Search for the cell housing the specified text and yield its [X, Y] center coordinate. 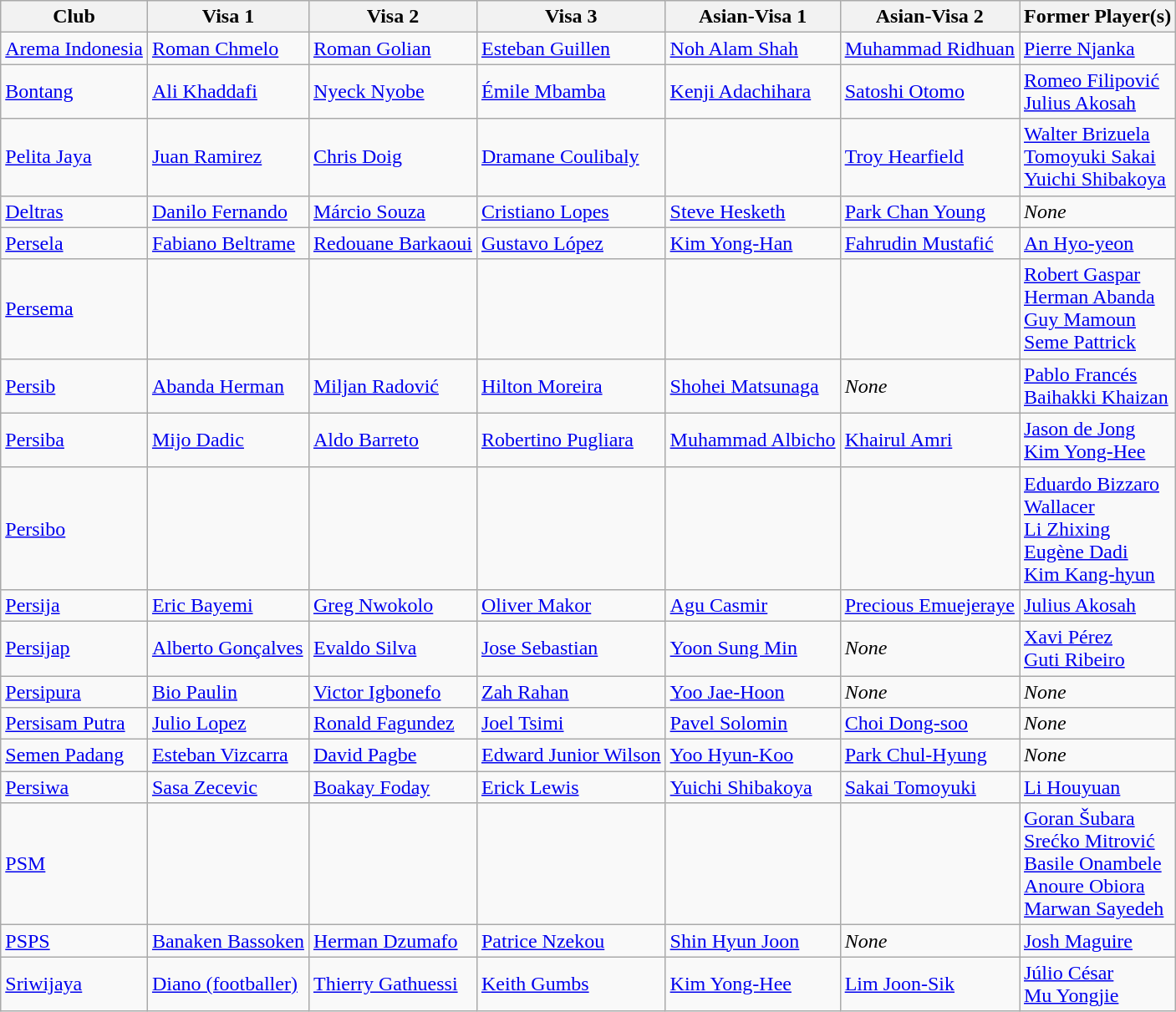
Josh Maguire [1098, 941]
Victor Igbonefo [393, 691]
David Pagbe [393, 755]
Arema Indonesia [74, 48]
Visa 3 [571, 17]
Lim Joon-Sik [929, 984]
Esteban Guillen [571, 48]
Bontang [74, 92]
Esteban Vizcarra [227, 755]
Kim Yong-Han [752, 243]
PSM [74, 864]
Émile Mbamba [571, 92]
Robert Gaspar Herman Abanda Guy Mamoun Seme Pattrick [1098, 309]
Jason de Jong Kim Yong-Hee [1098, 440]
Cristiano Lopes [571, 211]
Miljan Radović [393, 386]
Troy Hearfield [929, 157]
Julio Lopez [227, 724]
Pelita Jaya [74, 157]
Persisam Putra [74, 724]
Persibo [74, 528]
Bio Paulin [227, 691]
Agu Casmir [752, 605]
Banaken Bassoken [227, 941]
Nyeck Nyobe [393, 92]
Ali Khaddafi [227, 92]
Sriwijaya [74, 984]
Julius Akosah [1098, 605]
Herman Dzumafo [393, 941]
Persiba [74, 440]
Visa 1 [227, 17]
Erick Lewis [571, 787]
Aldo Barreto [393, 440]
Alberto Gonçalves [227, 648]
Yoo Hyun-Koo [752, 755]
Khairul Amri [929, 440]
Boakay Foday [393, 787]
Persijap [74, 648]
Steve Hesketh [752, 211]
Asian-Visa 2 [929, 17]
Yuichi Shibakoya [752, 787]
Persipura [74, 691]
Yoon Sung Min [752, 648]
Park Chan Young [929, 211]
Dramane Coulibaly [571, 157]
Hilton Moreira [571, 386]
Li Houyuan [1098, 787]
Shin Hyun Joon [752, 941]
Kim Yong-Hee [752, 984]
Gustavo López [571, 243]
Persiwa [74, 787]
Jose Sebastian [571, 648]
Choi Dong-soo [929, 724]
Precious Emuejeraye [929, 605]
Semen Padang [74, 755]
Zah Rahan [571, 691]
Romeo Filipović Julius Akosah [1098, 92]
Pablo Francés Baihakki Khaizan [1098, 386]
Roman Chmelo [227, 48]
Mijo Dadic [227, 440]
Fabiano Beltrame [227, 243]
Satoshi Otomo [929, 92]
Club [74, 17]
Redouane Barkaoui [393, 243]
Persib [74, 386]
Patrice Nzekou [571, 941]
Roman Golian [393, 48]
Walter Brizuela Tomoyuki Sakai Yuichi Shibakoya [1098, 157]
Juan Ramirez [227, 157]
Robertino Pugliara [571, 440]
Noh Alam Shah [752, 48]
Persija [74, 605]
PSPS [74, 941]
Eduardo Bizzaro Wallacer Li Zhixing Eugène Dadi Kim Kang-hyun [1098, 528]
Muhammad Albicho [752, 440]
Keith Gumbs [571, 984]
Pierre Njanka [1098, 48]
Danilo Fernando [227, 211]
Sasa Zecevic [227, 787]
Kenji Adachihara [752, 92]
Visa 2 [393, 17]
Thierry Gathuessi [393, 984]
Muhammad Ridhuan [929, 48]
Sakai Tomoyuki [929, 787]
Edward Junior Wilson [571, 755]
Yoo Jae-Hoon [752, 691]
Deltras [74, 211]
Goran Šubara Srećko Mitrović Basile Onambele Anoure Obiora Marwan Sayedeh [1098, 864]
Diano (footballer) [227, 984]
An Hyo-yeon [1098, 243]
Joel Tsimi [571, 724]
Abanda Herman [227, 386]
Persela [74, 243]
Chris Doig [393, 157]
Shohei Matsunaga [752, 386]
Oliver Makor [571, 605]
Fahrudin Mustafić [929, 243]
Persema [74, 309]
Márcio Souza [393, 211]
Greg Nwokolo [393, 605]
Xavi Pérez Guti Ribeiro [1098, 648]
Júlio César Mu Yongjie [1098, 984]
Former Player(s) [1098, 17]
Pavel Solomin [752, 724]
Ronald Fagundez [393, 724]
Park Chul-Hyung [929, 755]
Evaldo Silva [393, 648]
Eric Bayemi [227, 605]
Asian-Visa 1 [752, 17]
